Identify which cell holds the provided text, then report its [X, Y] central coordinate. 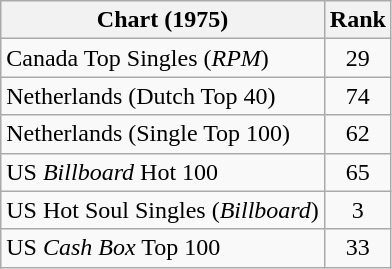
65 [358, 172]
62 [358, 134]
74 [358, 96]
Rank [358, 20]
29 [358, 58]
US Billboard Hot 100 [163, 172]
33 [358, 248]
Chart (1975) [163, 20]
Netherlands (Single Top 100) [163, 134]
Canada Top Singles (RPM) [163, 58]
Netherlands (Dutch Top 40) [163, 96]
US Cash Box Top 100 [163, 248]
US Hot Soul Singles (Billboard) [163, 210]
3 [358, 210]
